Identify which cell holds the provided text, then report its (x, y) central coordinate. 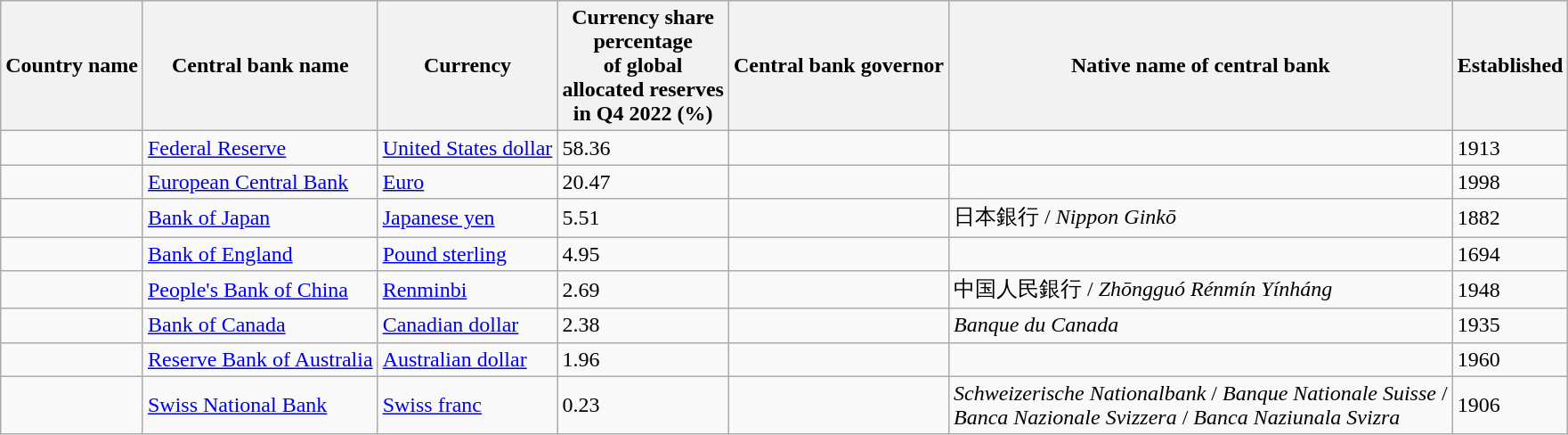
1882 (1510, 217)
Native name of central bank (1200, 66)
58.36 (643, 148)
Currency sharepercentageof globalallocated reservesin Q4 2022 (%) (643, 66)
1998 (1510, 182)
European Central Bank (260, 182)
Country name (72, 66)
2.38 (643, 325)
People's Bank of China (260, 291)
Bank of England (260, 254)
Federal Reserve (260, 148)
Australian dollar (467, 359)
Banque du Canada (1200, 325)
Reserve Bank of Australia (260, 359)
1948 (1510, 291)
Pound sterling (467, 254)
Established (1510, 66)
1.96 (643, 359)
Bank of Canada (260, 325)
5.51 (643, 217)
2.69 (643, 291)
Bank of Japan (260, 217)
1960 (1510, 359)
1906 (1510, 405)
Central bank name (260, 66)
Japanese yen (467, 217)
20.47 (643, 182)
Swiss franc (467, 405)
Schweizerische Nationalbank / Banque Nationale Suisse /Banca Nazionale Svizzera / Banca Naziunala Svizra (1200, 405)
4.95 (643, 254)
Euro (467, 182)
0.23 (643, 405)
1913 (1510, 148)
中国人民銀行 / Zhōngguó Rénmín Yínháng (1200, 291)
Currency (467, 66)
Canadian dollar (467, 325)
1935 (1510, 325)
Swiss National Bank (260, 405)
Central bank governor (839, 66)
Renminbi (467, 291)
1694 (1510, 254)
United States dollar (467, 148)
日本銀行 / Nippon Ginkō (1200, 217)
